Return the [x, y] coordinate for the center point of the cell that contains the specified text.  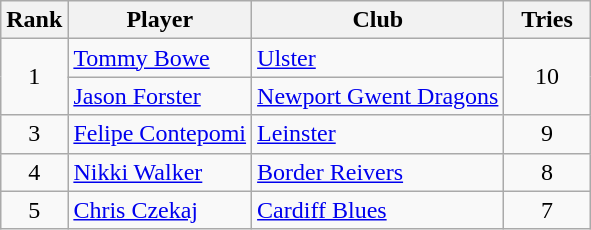
Leinster [378, 134]
7 [547, 210]
9 [547, 134]
Chris Czekaj [160, 210]
Border Reivers [378, 172]
4 [34, 172]
3 [34, 134]
Player [160, 20]
Ulster [378, 58]
8 [547, 172]
5 [34, 210]
10 [547, 77]
Cardiff Blues [378, 210]
Tries [547, 20]
Nikki Walker [160, 172]
Club [378, 20]
1 [34, 77]
Felipe Contepomi [160, 134]
Tommy Bowe [160, 58]
Rank [34, 20]
Jason Forster [160, 96]
Newport Gwent Dragons [378, 96]
